For the text-containing cell, return its midpoint in (x, y) coordinate format. 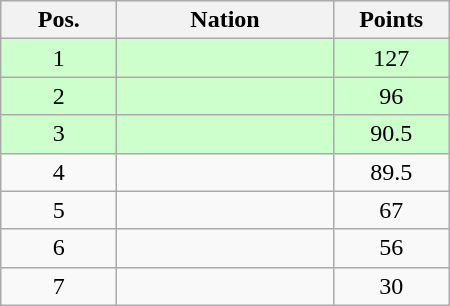
6 (59, 248)
96 (391, 96)
Pos. (59, 20)
67 (391, 210)
89.5 (391, 172)
Points (391, 20)
7 (59, 286)
90.5 (391, 134)
5 (59, 210)
3 (59, 134)
1 (59, 58)
127 (391, 58)
30 (391, 286)
2 (59, 96)
56 (391, 248)
4 (59, 172)
Nation (225, 20)
